Detect which cell encompasses the target text, then output its [x, y] center coordinate. 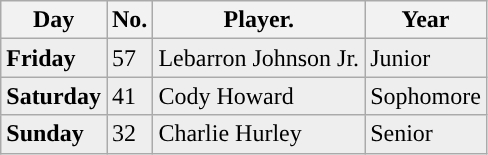
Saturday [54, 96]
Senior [426, 134]
41 [129, 96]
Sophomore [426, 96]
Day [54, 20]
Sunday [54, 134]
57 [129, 58]
Lebarron Johnson Jr. [259, 58]
Player. [259, 20]
32 [129, 134]
Junior [426, 58]
Year [426, 20]
Cody Howard [259, 96]
No. [129, 20]
Charlie Hurley [259, 134]
Friday [54, 58]
